For the text-containing cell, return its midpoint in (x, y) coordinate format. 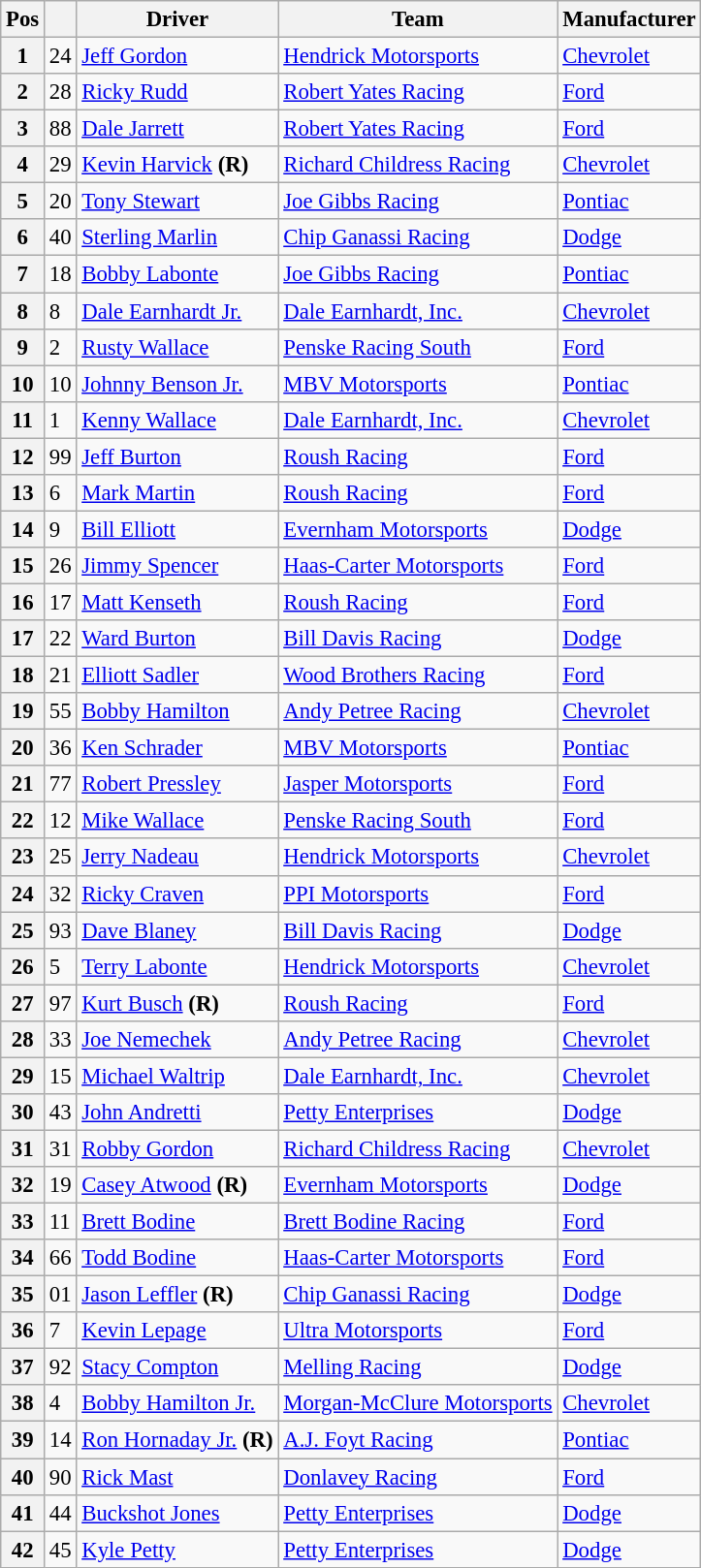
37 (23, 1367)
97 (60, 1003)
Mike Wallace (177, 821)
Ricky Craven (177, 894)
Ron Hornaday Jr. (R) (177, 1440)
Sterling Marlin (177, 237)
Casey Atwood (R) (177, 1185)
01 (60, 1295)
Wood Brothers Racing (418, 675)
13 (23, 493)
A.J. Foyt Racing (418, 1440)
93 (60, 930)
66 (60, 1258)
39 (23, 1440)
Robby Gordon (177, 1148)
Jerry Nadeau (177, 858)
Jeff Gordon (177, 56)
43 (60, 1113)
Matt Kenseth (177, 602)
Dave Blaney (177, 930)
34 (23, 1258)
Dale Earnhardt Jr. (177, 311)
Stacy Compton (177, 1367)
Team (418, 19)
Manufacturer (629, 19)
99 (60, 456)
41 (23, 1513)
Melling Racing (418, 1367)
30 (23, 1113)
Jimmy Spencer (177, 566)
John Andretti (177, 1113)
Brett Bodine Racing (418, 1222)
Ward Burton (177, 639)
Brett Bodine (177, 1222)
Bobby Labonte (177, 274)
Terry Labonte (177, 966)
Kenny Wallace (177, 420)
23 (23, 858)
Dale Jarrett (177, 129)
PPI Motorsports (418, 894)
Tony Stewart (177, 202)
Ultra Motorsports (418, 1331)
92 (60, 1367)
Elliott Sadler (177, 675)
16 (23, 602)
Joe Nemechek (177, 1040)
Kyle Petty (177, 1550)
Bill Elliott (177, 529)
Morgan-McClure Motorsports (418, 1404)
Bobby Hamilton Jr. (177, 1404)
45 (60, 1550)
Johnny Benson Jr. (177, 384)
27 (23, 1003)
88 (60, 129)
Ricky Rudd (177, 92)
44 (60, 1513)
Jasper Motorsports (418, 784)
Todd Bodine (177, 1258)
Rusty Wallace (177, 347)
Kevin Lepage (177, 1331)
35 (23, 1295)
Jason Leffler (R) (177, 1295)
Pos (23, 19)
Kevin Harvick (R) (177, 165)
Buckshot Jones (177, 1513)
Michael Waltrip (177, 1076)
90 (60, 1477)
Rick Mast (177, 1477)
3 (23, 129)
Jeff Burton (177, 456)
Bobby Hamilton (177, 711)
Robert Pressley (177, 784)
Mark Martin (177, 493)
Driver (177, 19)
42 (23, 1550)
77 (60, 784)
Donlavey Racing (418, 1477)
38 (23, 1404)
Ken Schrader (177, 748)
55 (60, 711)
Kurt Busch (R) (177, 1003)
